Output the (X, Y) coordinate of the center of the cell containing the given text.  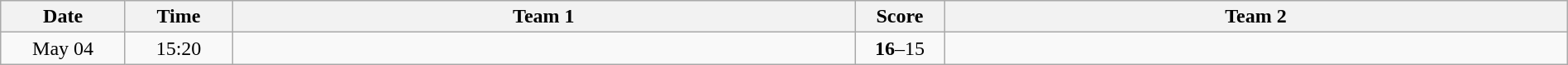
Team 1 (544, 17)
Score (900, 17)
May 04 (63, 48)
Team 2 (1256, 17)
16–15 (900, 48)
15:20 (179, 48)
Time (179, 17)
Date (63, 17)
